Extract the [X, Y] coordinate from the center of the cell holding the provided text.  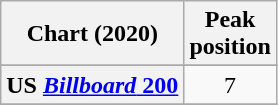
Peakposition [230, 34]
Chart (2020) [92, 34]
7 [230, 85]
US Billboard 200 [92, 85]
